Output the (x, y) coordinate of the center of the cell containing the given text.  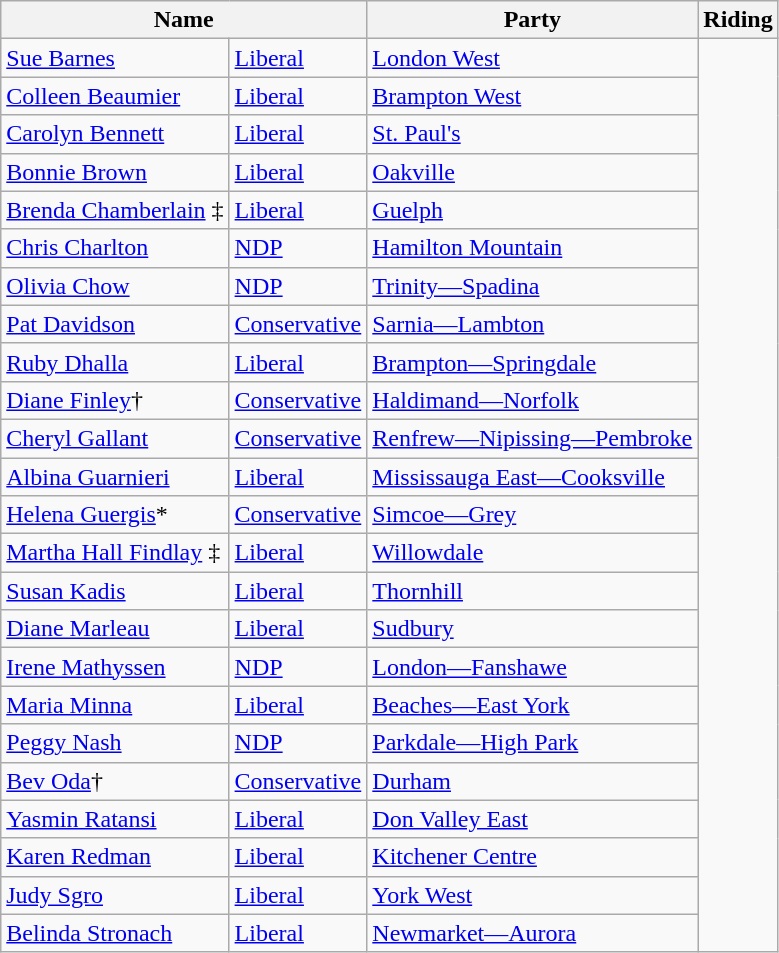
Helena Guergis* (115, 515)
Brampton West (532, 96)
Sue Barnes (115, 58)
Name (184, 20)
Albina Guarnieri (115, 477)
St. Paul's (532, 134)
Durham (532, 781)
Chris Charlton (115, 248)
Brampton—Springdale (532, 362)
Party (532, 20)
Olivia Chow (115, 286)
Kitchener Centre (532, 857)
Pat Davidson (115, 324)
Riding (738, 20)
Mississauga East—Cooksville (532, 477)
Oakville (532, 172)
London—Fanshawe (532, 667)
Don Valley East (532, 819)
Irene Mathyssen (115, 667)
Hamilton Mountain (532, 248)
Newmarket—Aurora (532, 933)
Diane Marleau (115, 629)
Guelph (532, 210)
Willowdale (532, 553)
Maria Minna (115, 705)
Susan Kadis (115, 591)
Bonnie Brown (115, 172)
Judy Sgro (115, 895)
Parkdale—High Park (532, 743)
Colleen Beaumier (115, 96)
Cheryl Gallant (115, 438)
Bev Oda† (115, 781)
Trinity—Spadina (532, 286)
York West (532, 895)
Belinda Stronach (115, 933)
Sudbury (532, 629)
Ruby Dhalla (115, 362)
Carolyn Bennett (115, 134)
Sarnia—Lambton (532, 324)
Haldimand—Norfolk (532, 400)
Peggy Nash (115, 743)
Renfrew—Nipissing—Pembroke (532, 438)
Karen Redman (115, 857)
Yasmin Ratansi (115, 819)
London West (532, 58)
Simcoe—Grey (532, 515)
Thornhill (532, 591)
Martha Hall Findlay ‡ (115, 553)
Beaches—East York (532, 705)
Brenda Chamberlain ‡ (115, 210)
Diane Finley† (115, 400)
